Determine the (X, Y) coordinate at the center of the cell enclosing the given text.  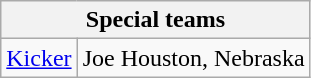
Kicker (39, 58)
Joe Houston, Nebraska (194, 58)
Special teams (156, 20)
